Scan for the cell matching the given text and deliver its (X, Y) coordinate at center. 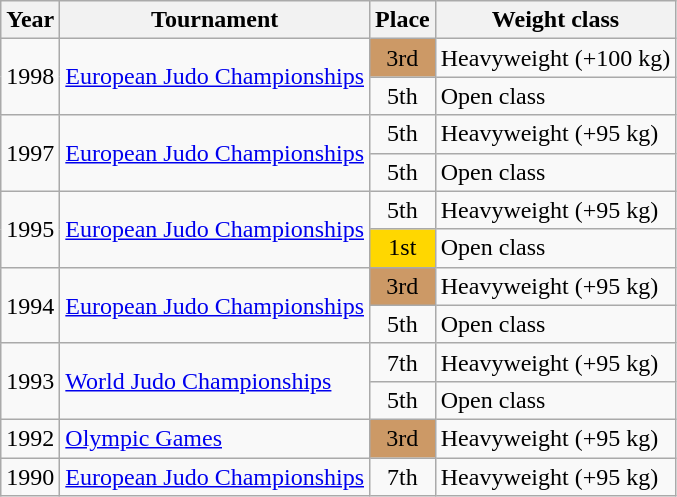
Place (403, 20)
1998 (30, 77)
Olympic Games (215, 438)
1st (403, 248)
1997 (30, 153)
Weight class (556, 20)
Heavyweight (+100 kg) (556, 58)
World Judo Championships (215, 381)
Tournament (215, 20)
1992 (30, 438)
1993 (30, 381)
1995 (30, 229)
Year (30, 20)
1990 (30, 477)
1994 (30, 305)
